Locate the cell with the specified text and output its (X, Y) center coordinate. 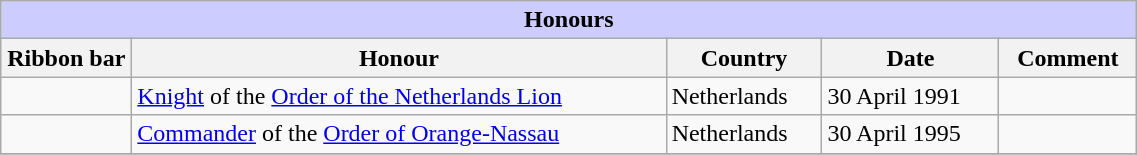
Country (744, 58)
Ribbon bar (66, 58)
30 April 1991 (910, 96)
Honour (399, 58)
30 April 1995 (910, 134)
Date (910, 58)
Commander of the Order of Orange-Nassau (399, 134)
Comment (1068, 58)
Knight of the Order of the Netherlands Lion (399, 96)
Honours (569, 20)
